Provide the [x, y] coordinate of the cell's center where the given text is located.  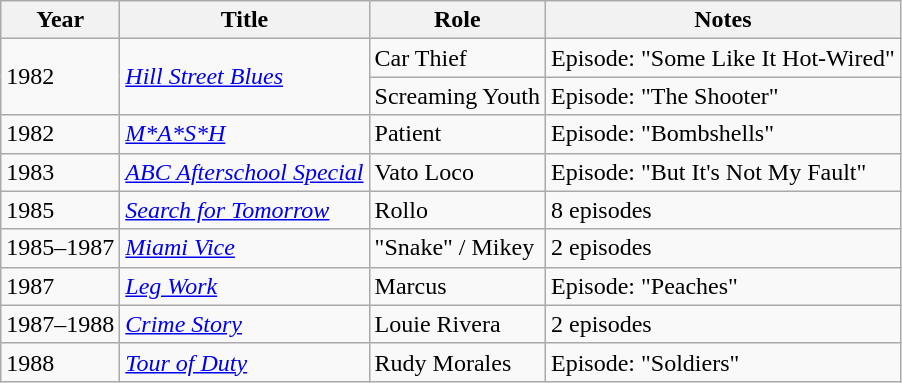
Patient [457, 134]
Episode: "Bombshells" [722, 134]
Vato Loco [457, 172]
Hill Street Blues [244, 77]
Marcus [457, 286]
Car Thief [457, 58]
M*A*S*H [244, 134]
1987 [60, 286]
Episode: "Some Like It Hot-Wired" [722, 58]
Episode: "The Shooter" [722, 96]
Role [457, 20]
Year [60, 20]
Rollo [457, 210]
1985–1987 [60, 248]
Louie Rivera [457, 324]
Search for Tomorrow [244, 210]
Episode: "Soldiers" [722, 362]
Tour of Duty [244, 362]
Notes [722, 20]
1987–1988 [60, 324]
Rudy Morales [457, 362]
Episode: "Peaches" [722, 286]
ABC Afterschool Special [244, 172]
Title [244, 20]
Crime Story [244, 324]
1985 [60, 210]
1988 [60, 362]
Miami Vice [244, 248]
"Snake" / Mikey [457, 248]
Screaming Youth [457, 96]
8 episodes [722, 210]
Leg Work [244, 286]
Episode: "But It's Not My Fault" [722, 172]
1983 [60, 172]
